Pinpoint the cell where the given text exists, returning its [X, Y] midpoint coordinate. 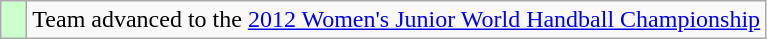
Team advanced to the 2012 Women's Junior World Handball Championship [396, 20]
